Find where the given text appears and provide that cell's center as [X, Y] coordinate. 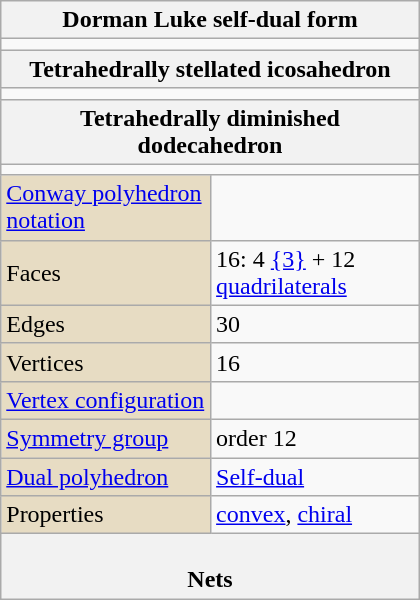
Faces [106, 272]
Tetrahedrally diminished dodecahedron [210, 132]
Edges [106, 324]
Conway polyhedron notation [106, 208]
Self-dual [316, 477]
Nets [210, 566]
16: 4 {3} + 12 quadrilaterals [316, 272]
Properties [106, 515]
Dual polyhedron [106, 477]
order 12 [316, 438]
Vertex configuration [106, 400]
convex, chiral [316, 515]
30 [316, 324]
Vertices [106, 362]
Dorman Luke self-dual form [210, 20]
Tetrahedrally stellated icosahedron [210, 69]
16 [316, 362]
Symmetry group [106, 438]
